Locate the cell with the specified text and output its (x, y) center coordinate. 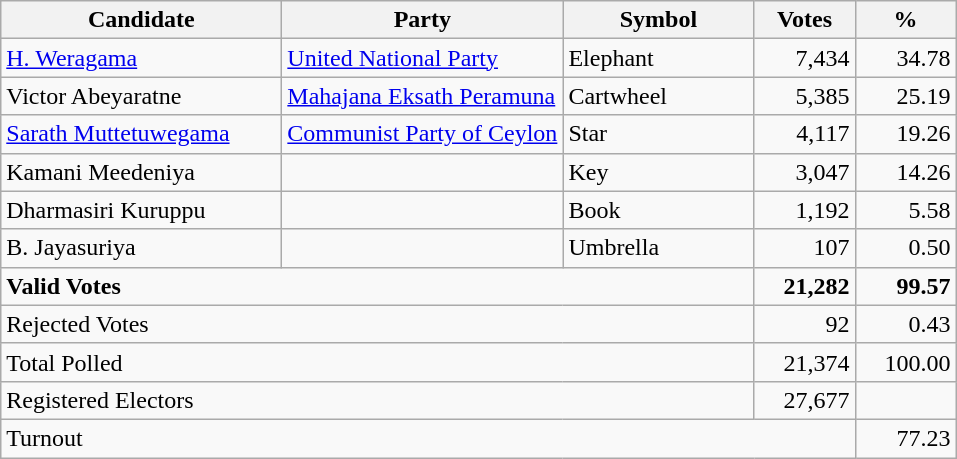
Symbol (658, 20)
Book (658, 210)
5.58 (906, 210)
1,192 (804, 210)
Kamani Meedeniya (142, 172)
3,047 (804, 172)
Umbrella (658, 248)
Victor Abeyaratne (142, 96)
100.00 (906, 362)
Sarath Muttetuwegama (142, 134)
Registered Electors (378, 400)
United National Party (422, 58)
7,434 (804, 58)
B. Jayasuriya (142, 248)
Votes (804, 20)
Total Polled (378, 362)
Cartwheel (658, 96)
99.57 (906, 286)
Star (658, 134)
Elephant (658, 58)
0.50 (906, 248)
21,374 (804, 362)
25.19 (906, 96)
77.23 (906, 438)
21,282 (804, 286)
27,677 (804, 400)
Rejected Votes (378, 324)
107 (804, 248)
34.78 (906, 58)
19.26 (906, 134)
Valid Votes (378, 286)
Mahajana Eksath Peramuna (422, 96)
Communist Party of Ceylon (422, 134)
H. Weragama (142, 58)
% (906, 20)
0.43 (906, 324)
5,385 (804, 96)
Dharmasiri Kuruppu (142, 210)
14.26 (906, 172)
Key (658, 172)
Turnout (428, 438)
Party (422, 20)
92 (804, 324)
4,117 (804, 134)
Candidate (142, 20)
